Return [x, y] of the center of cell containing provided text 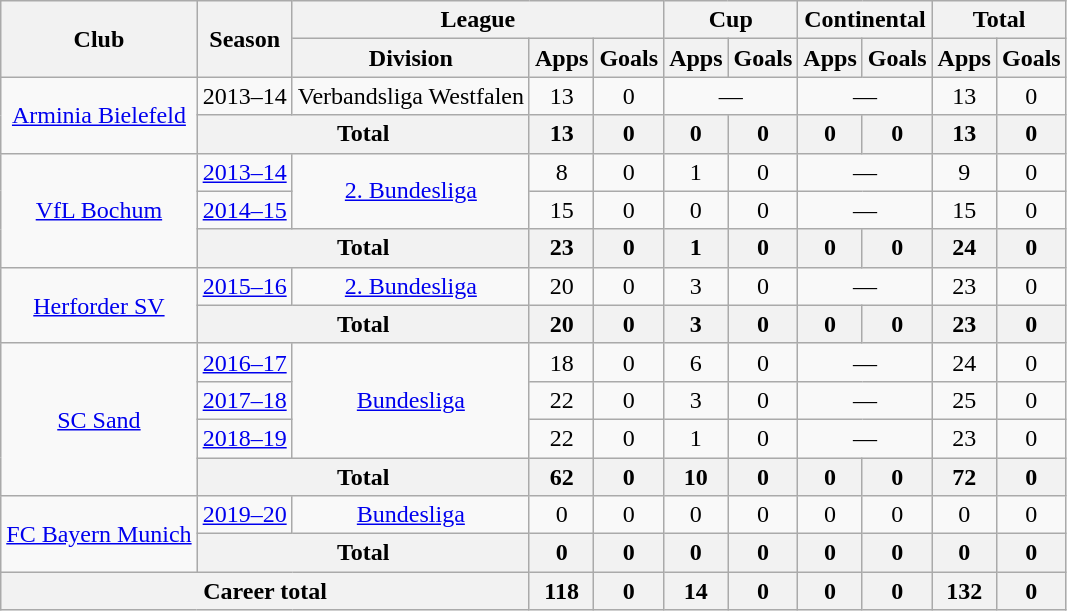
Herforder SV [99, 305]
2018–19 [244, 438]
Cup [731, 20]
14 [696, 591]
118 [561, 591]
2014–15 [244, 210]
2015–16 [244, 286]
VfL Bochum [99, 210]
SC Sand [99, 419]
2019–20 [244, 515]
Continental [865, 20]
2016–17 [244, 362]
Division [410, 58]
10 [696, 477]
Career total [266, 591]
8 [561, 172]
9 [964, 172]
League [478, 20]
Club [99, 39]
25 [964, 400]
Verbandsliga Westfalen [410, 96]
6 [696, 362]
2017–18 [244, 400]
132 [964, 591]
FC Bayern Munich [99, 534]
62 [561, 477]
72 [964, 477]
18 [561, 362]
Season [244, 39]
Arminia Bielefeld [99, 115]
